Return (x, y) of the center of cell containing provided text 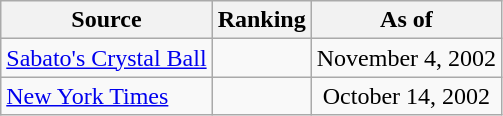
October 14, 2002 (406, 96)
Sabato's Crystal Ball (106, 58)
New York Times (106, 96)
As of (406, 20)
Source (106, 20)
Ranking (262, 20)
November 4, 2002 (406, 58)
